Search for the cell housing the specified text and yield its [X, Y] center coordinate. 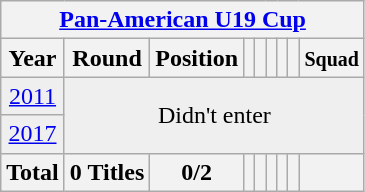
2011 [33, 96]
Round [107, 58]
Total [33, 172]
Squad [332, 58]
Position [197, 58]
0 Titles [107, 172]
Pan-American U19 Cup [183, 20]
Didn't enter [214, 115]
Year [33, 58]
2017 [33, 134]
0/2 [197, 172]
